Determine the (X, Y) coordinate at the center of the cell enclosing the given text.  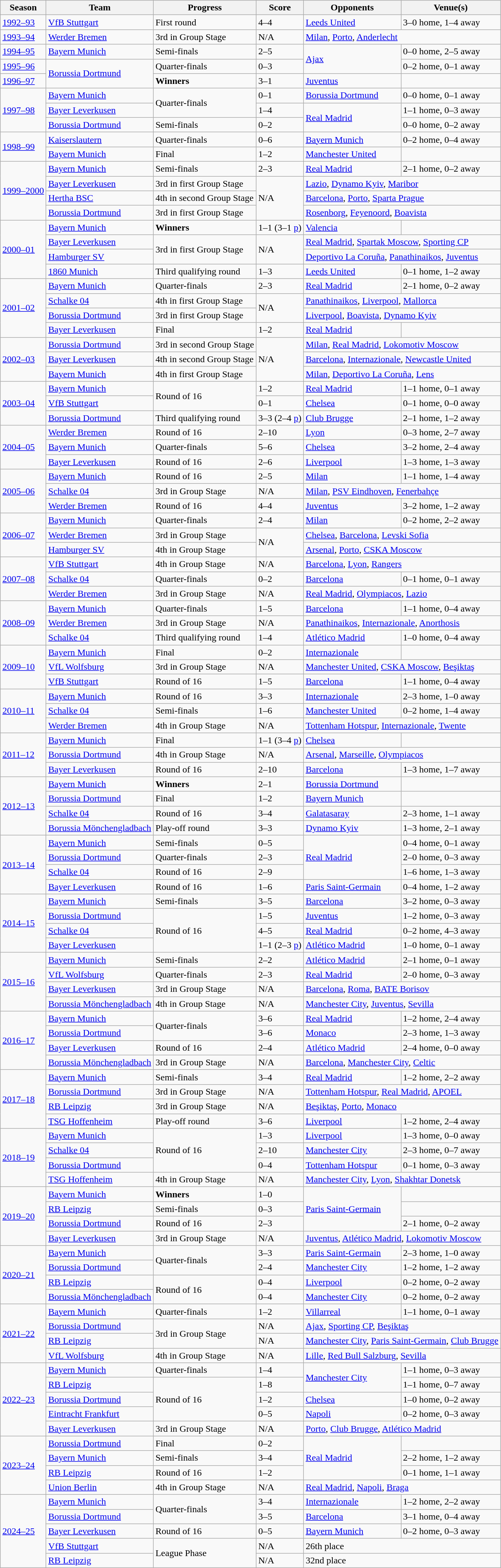
Manchester United, CSKA Moscow, Beşiktaş (402, 667)
Beşiktaş, Porto, Monaco (402, 1106)
Hertha BSC (100, 198)
1–3 home, 1–3 away (451, 462)
Panathinaikos, Liverpool, Mallorca (402, 301)
Milan, Porto, Anderlecht (402, 37)
Real Madrid, Olympiacos, Lazio (402, 593)
0–2 home, 2–2 away (451, 520)
Napoli (352, 1414)
Galatasaray (352, 813)
Panathinaikos, Internazionale, Anorthosis (402, 623)
2–4 home, 0–0 away (451, 1048)
0–2 home, 0–1 away (451, 66)
1992–93 (23, 22)
Ajax, Sporting CP, Beşiktaş (402, 1326)
2–3 home, 0–7 away (451, 1150)
Liverpool, Boavista, Dynamo Kyiv (402, 315)
1–1 home, 1–4 away (451, 476)
Barcelona, Lyon, Rangers (402, 564)
2010–11 (23, 711)
1–0 home, 0–1 away (451, 945)
1993–94 (23, 37)
Barcelona, Internazionale, Newcastle United (402, 359)
Arsenal, Porto, CSKA Moscow (402, 550)
Villarreal (352, 1311)
3–3 (2–4 p) (280, 418)
Progress (205, 8)
3–2 home, 0–3 away (451, 901)
2006–07 (23, 535)
2013–14 (23, 864)
Kaiserslautern (100, 139)
2019–20 (23, 1216)
0–2 home, 0–4 away (451, 139)
5–6 (280, 447)
2020–21 (23, 1275)
Tottenham Hotspur, Internazionale, Twente (402, 725)
Milan, PSV Eindhoven, Fenerbahçe (402, 491)
2002–03 (23, 359)
0–0 home, 2–5 away (451, 52)
0–2 home, 1–4 away (451, 711)
0–2 home, 4–3 away (451, 931)
2018–19 (23, 1158)
Lyon (352, 433)
1–8 (280, 1385)
Ajax (352, 59)
32nd place (402, 1560)
1995–96 (23, 66)
1997–98 (23, 110)
Barcelona, Porto, Sparta Prague (402, 198)
2–3 home, 1–3 away (451, 1033)
Milan, Real Madrid, Lokomotiv Moscow (402, 344)
0–4 home, 1–2 away (451, 886)
League Phase (205, 1553)
Barcelona, Roma, BATE Borisov (402, 989)
2–9 (280, 872)
1–0 home, 0–4 away (451, 637)
2008–09 (23, 623)
1–3 home, 0–0 away (451, 1136)
Monaco (352, 1033)
1–1 (2–3 p) (280, 945)
Tottenham Hotspur, Real Madrid, APOEL (402, 1092)
1999–2000 (23, 191)
Tottenham Hotspur (352, 1165)
1–1 (3–4 p) (280, 740)
2007–08 (23, 579)
0–3 home, 2–7 away (451, 433)
1–0 (280, 1194)
Eintracht Frankfurt (100, 1414)
2–1 home, 1–2 away (451, 418)
3–2 home, 1–2 away (451, 506)
0–4 home, 0–1 away (451, 843)
0–0 home, 0–2 away (451, 125)
Arsenal, Marseille, Olympiacos (402, 755)
Rosenborg, Feyenoord, Boavista (402, 213)
0–1 home, 0–3 away (451, 1165)
0–6 (280, 139)
2016–17 (23, 1040)
2022–23 (23, 1399)
1–1 (3–1 p) (280, 227)
0–1 home, 1–2 away (451, 271)
Venue(s) (451, 8)
1–3 home, 2–1 away (451, 828)
2–2 (280, 960)
3–1 (280, 81)
Manchester City, Lyon, Shakhtar Donetsk (402, 1180)
Team (100, 8)
0–1 home, 0–0 away (451, 403)
3rd in second Group Stage (205, 344)
3–2 home, 2–4 away (451, 447)
1–1 home, 0–7 away (451, 1385)
Barcelona, Manchester City, Celtic (402, 1062)
2000–01 (23, 249)
Union Berlin (100, 1487)
2014–15 (23, 923)
2011–12 (23, 755)
Season (23, 8)
3–1 home, 0–4 away (451, 1516)
2009–10 (23, 667)
26th place (402, 1546)
2–1 (280, 784)
2017–18 (23, 1099)
0–1 home, 0–1 away (451, 579)
Milan, Deportivo La Coruña, Lens (402, 374)
2015–16 (23, 982)
Deportivo La Coruña, Panathinaikos, Juventus (402, 257)
1–2 home, 0–3 away (451, 916)
1994–95 (23, 52)
0–0 home, 0–1 away (451, 95)
Valencia (352, 227)
Lazio, Dynamo Kyiv, Maribor (402, 184)
2–2 home, 1–2 away (451, 1458)
Manchester City, Paris Saint-Germain, Club Brugge (402, 1341)
2004–05 (23, 447)
2012–13 (23, 806)
2–3 home, 1–1 away (451, 813)
0–1 home, 1–1 away (451, 1473)
1–0 home, 0–2 away (451, 1399)
4–5 (280, 931)
2001–02 (23, 308)
Lille, Red Bull Salzburg, Sevilla (402, 1355)
3–0 home, 1–4 away (451, 22)
2021–22 (23, 1333)
Score (280, 8)
2–1 home, 0–1 away (451, 960)
First round (205, 22)
2–6 (280, 462)
Opponents (352, 8)
1860 Munich (100, 271)
1996–97 (23, 81)
Club Brugge (352, 418)
Real Madrid, Spartak Moscow, Sporting CP (402, 242)
2024–25 (23, 1531)
1–3 home, 1–7 away (451, 769)
Juventus, Atlético Madrid, Lokomotiv Moscow (402, 1238)
1–6 home, 1–3 away (451, 872)
Dynamo Kyiv (352, 828)
2023–24 (23, 1465)
Porto, Club Brugge, Atlético Madrid (402, 1429)
Manchester City, Juventus, Sevilla (402, 1004)
Chelsea, Barcelona, Levski Sofia (402, 535)
2005–06 (23, 491)
2003–04 (23, 403)
1998–99 (23, 147)
1–2 home, 1–2 away (451, 1267)
Real Madrid, Napoli, Braga (402, 1487)
